Find where the given text appears and provide that cell's center as (X, Y) coordinate. 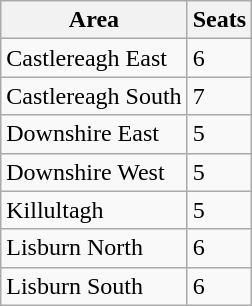
Seats (219, 20)
Downshire East (94, 134)
Area (94, 20)
Killultagh (94, 210)
Lisburn North (94, 248)
Castlereagh East (94, 58)
Castlereagh South (94, 96)
Downshire West (94, 172)
Lisburn South (94, 286)
7 (219, 96)
